Return the [x, y] coordinate for the center point of the cell that contains the specified text.  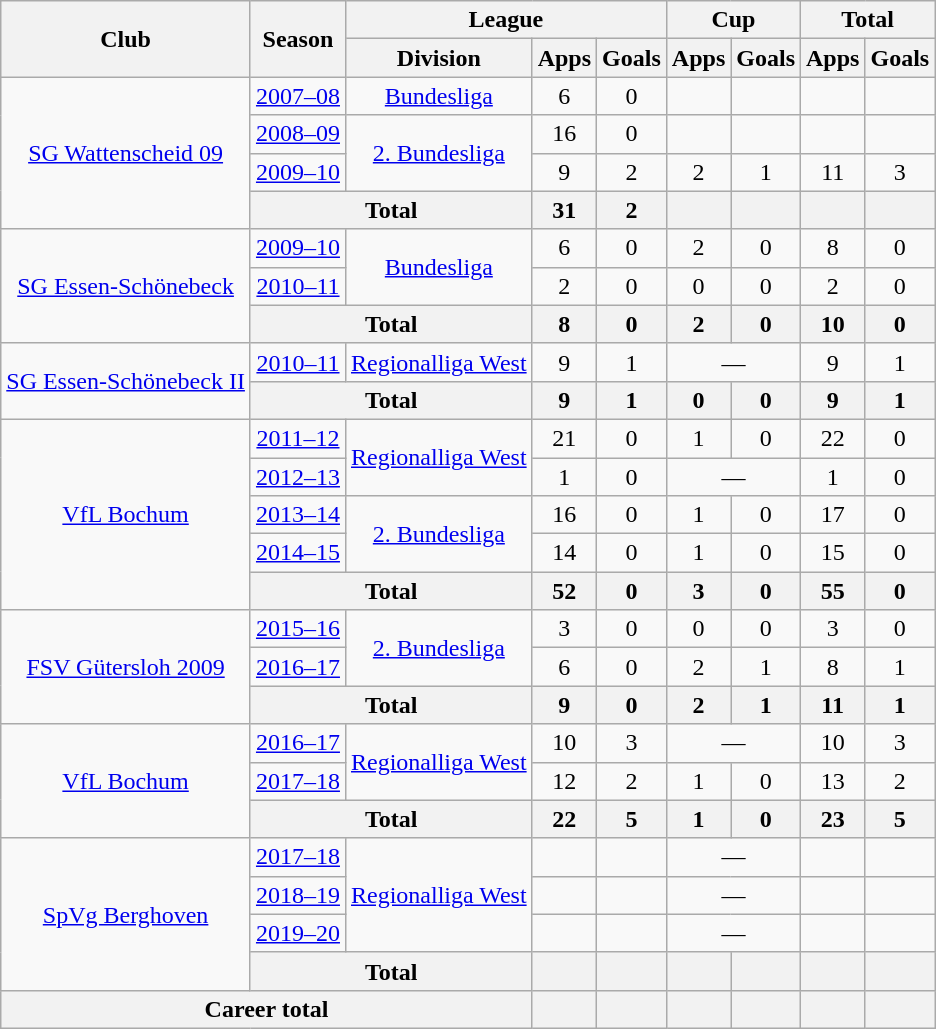
Division [438, 58]
2007–08 [298, 96]
21 [564, 438]
Career total [266, 1009]
2015–16 [298, 629]
2013–14 [298, 515]
2018–19 [298, 895]
14 [564, 553]
17 [833, 515]
23 [833, 819]
SG Essen-Schönebeck [126, 286]
31 [564, 210]
Cup [733, 20]
SG Wattenscheid 09 [126, 153]
2014–15 [298, 553]
2011–12 [298, 438]
FSV Gütersloh 2009 [126, 667]
12 [564, 781]
2012–13 [298, 477]
55 [833, 591]
52 [564, 591]
13 [833, 781]
Club [126, 39]
2019–20 [298, 933]
SpVg Berghoven [126, 914]
SG Essen-Schönebeck II [126, 381]
15 [833, 553]
2008–09 [298, 134]
Season [298, 39]
League [506, 20]
